Locate the cell with the specified text and output its [X, Y] center coordinate. 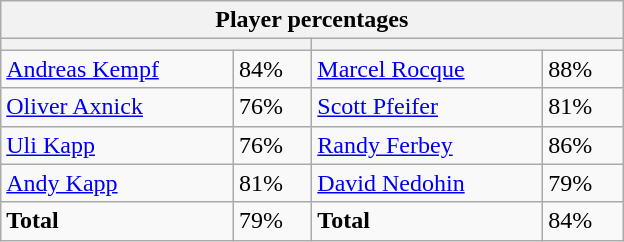
Uli Kapp [118, 145]
Oliver Axnick [118, 107]
Andy Kapp [118, 183]
88% [583, 69]
86% [583, 145]
Player percentages [312, 20]
Andreas Kempf [118, 69]
David Nedohin [428, 183]
Marcel Rocque [428, 69]
Randy Ferbey [428, 145]
Scott Pfeifer [428, 107]
